Capture the cell that displays the provided text and extract its [x, y] central coordinate. 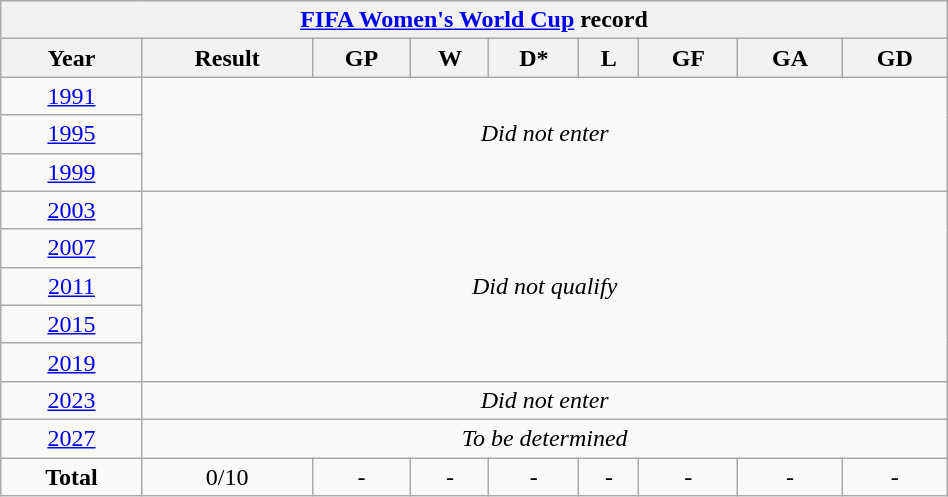
GF [688, 58]
2003 [72, 210]
GD [894, 58]
2027 [72, 438]
Result [227, 58]
2011 [72, 286]
0/10 [227, 477]
Did not qualify [544, 286]
1999 [72, 172]
GA [790, 58]
2019 [72, 362]
To be determined [544, 438]
Year [72, 58]
2007 [72, 248]
2015 [72, 324]
1991 [72, 96]
L [609, 58]
W [450, 58]
2023 [72, 400]
FIFA Women's World Cup record [474, 20]
D* [534, 58]
Total [72, 477]
1995 [72, 134]
GP [362, 58]
